Output the (X, Y) coordinate of the center of the cell containing the given text.  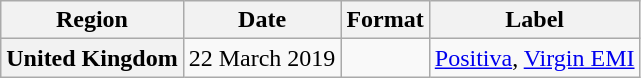
Region (92, 20)
Format (385, 20)
22 March 2019 (262, 58)
Label (534, 20)
Positiva, Virgin EMI (534, 58)
Date (262, 20)
United Kingdom (92, 58)
